Pinpoint the cell where the given text exists, returning its [X, Y] midpoint coordinate. 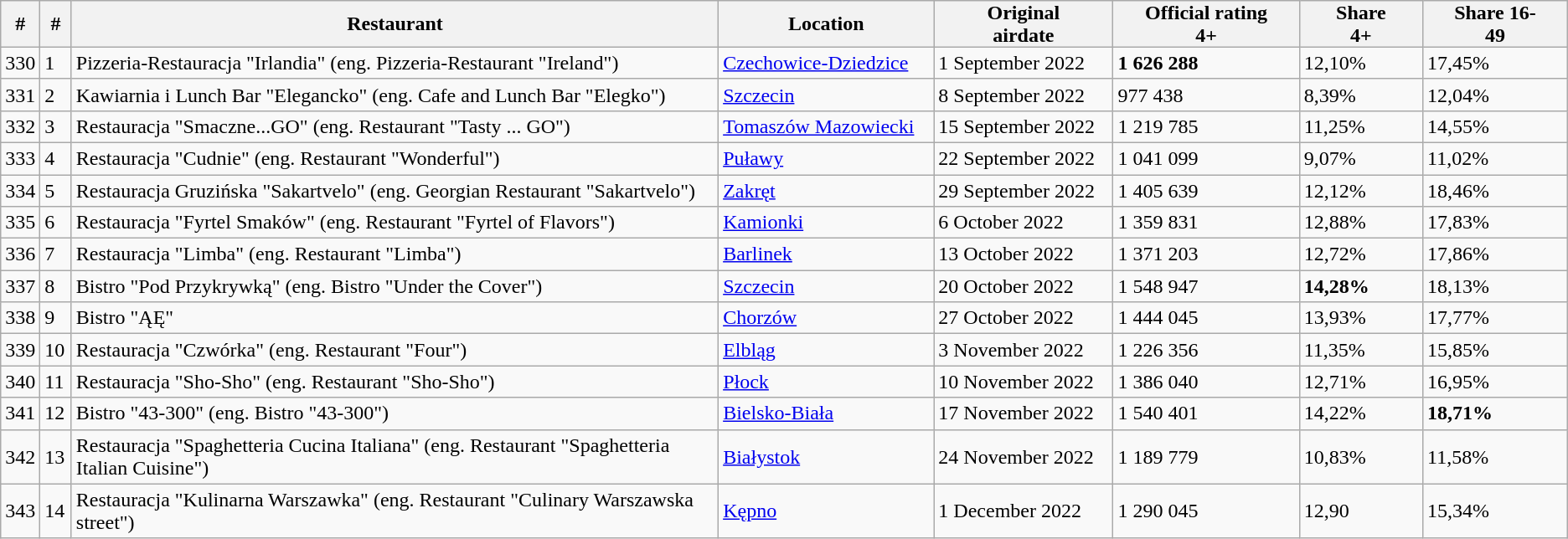
Bistro "43-300" (eng. Bistro "43-300") [395, 413]
Czechowice-Dziedzice [826, 63]
Restauracja "Limba" (eng. Restaurant "Limba") [395, 254]
Official rating 4+ [1206, 24]
14,55% [1496, 126]
334 [20, 190]
8 [56, 286]
12 [56, 413]
Restauracja "Cudnie" (eng. Restaurant "Wonderful") [395, 158]
11,58% [1496, 457]
Restauracja "Smaczne...GO" (eng. Restaurant "Tasty ... GO") [395, 126]
Restauracja "Czwórka" (eng. Restaurant "Four") [395, 350]
17,86% [1496, 254]
Restauracja "Spaghetteria Cucina Italiana" (eng. Restaurant "Spaghetteria Italian Cuisine") [395, 457]
12,72% [1360, 254]
Kawiarnia i Lunch Bar "Elegancko" (eng. Cafe and Lunch Bar "Elegko") [395, 95]
22 September 2022 [1024, 158]
18,46% [1496, 190]
9 [56, 318]
343 [20, 511]
1 December 2022 [1024, 511]
14 [56, 511]
13,93% [1360, 318]
11,35% [1360, 350]
333 [20, 158]
1 371 203 [1206, 254]
Share 16-49 [1496, 24]
336 [20, 254]
Płock [826, 382]
Zakręt [826, 190]
17,83% [1496, 223]
6 [56, 223]
6 October 2022 [1024, 223]
8,39% [1360, 95]
330 [20, 63]
12,12% [1360, 190]
Location [826, 24]
17,77% [1496, 318]
Chorzów [826, 318]
4 [56, 158]
1 September 2022 [1024, 63]
Puławy [826, 158]
11,02% [1496, 158]
12,10% [1360, 63]
331 [20, 95]
5 [56, 190]
1 386 040 [1206, 382]
Restauracja "Sho-Sho" (eng. Restaurant "Sho-Sho") [395, 382]
12,71% [1360, 382]
18,71% [1496, 413]
17 November 2022 [1024, 413]
340 [20, 382]
Bistro "Pod Przykrywką" (eng. Bistro "Under the Cover") [395, 286]
12,88% [1360, 223]
1 041 099 [1206, 158]
Bistro "ĄĘ" [395, 318]
335 [20, 223]
13 [56, 457]
Restauracja "Fyrtel Smaków" (eng. Restaurant "Fyrtel of Flavors") [395, 223]
17,45% [1496, 63]
12,90 [1360, 511]
1 [56, 63]
Pizzeria-Restauracja "Irlandia" (eng. Pizzeria-Restaurant "Ireland") [395, 63]
Restauracja Gruzińska "Sakartvelo" (eng. Georgian Restaurant "Sakartvelo") [395, 190]
Elbląg [826, 350]
Original airdate [1024, 24]
14,22% [1360, 413]
339 [20, 350]
9,07% [1360, 158]
342 [20, 457]
27 October 2022 [1024, 318]
338 [20, 318]
8 September 2022 [1024, 95]
337 [20, 286]
24 November 2022 [1024, 457]
1 548 947 [1206, 286]
20 October 2022 [1024, 286]
3 November 2022 [1024, 350]
7 [56, 254]
11,25% [1360, 126]
1 405 639 [1206, 190]
15,34% [1496, 511]
Białystok [826, 457]
1 189 779 [1206, 457]
1 226 356 [1206, 350]
10,83% [1360, 457]
18,13% [1496, 286]
10 [56, 350]
1 540 401 [1206, 413]
Barlinek [826, 254]
1 359 831 [1206, 223]
29 September 2022 [1024, 190]
Kępno [826, 511]
16,95% [1496, 382]
2 [56, 95]
Share 4+ [1360, 24]
1 219 785 [1206, 126]
341 [20, 413]
Restaurant [395, 24]
3 [56, 126]
332 [20, 126]
977 438 [1206, 95]
14,28% [1360, 286]
Tomaszów Mazowiecki [826, 126]
1 626 288 [1206, 63]
13 October 2022 [1024, 254]
Kamionki [826, 223]
Restauracja "Kulinarna Warszawka" (eng. Restaurant "Culinary Warszawska street") [395, 511]
15,85% [1496, 350]
12,04% [1496, 95]
11 [56, 382]
1 290 045 [1206, 511]
Bielsko-Biała [826, 413]
15 September 2022 [1024, 126]
1 444 045 [1206, 318]
10 November 2022 [1024, 382]
